Return [X, Y] of the center of cell containing provided text 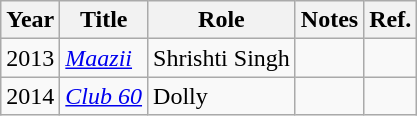
Ref. [390, 20]
Maazii [104, 58]
2013 [30, 58]
Club 60 [104, 96]
Notes [329, 20]
Title [104, 20]
Year [30, 20]
2014 [30, 96]
Shrishti Singh [222, 58]
Role [222, 20]
Dolly [222, 96]
